Locate the cell with the specified text and output its [x, y] center coordinate. 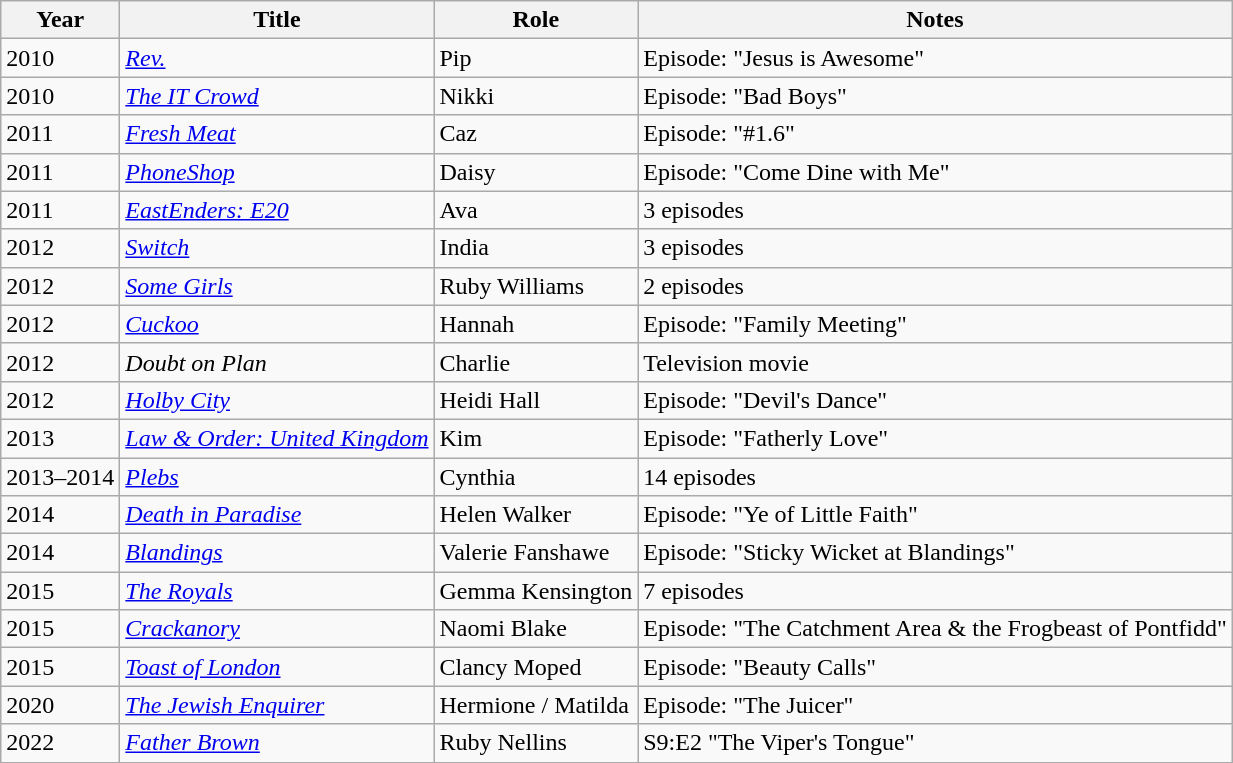
Episode: "Bad Boys" [936, 96]
2020 [60, 705]
2 episodes [936, 286]
Toast of London [277, 667]
Ruby Williams [536, 286]
Episode: "Come Dine with Me" [936, 172]
Plebs [277, 477]
Kim [536, 438]
The IT Crowd [277, 96]
Hermione / Matilda [536, 705]
Crackanory [277, 629]
The Royals [277, 591]
Pip [536, 58]
Fresh Meat [277, 134]
Episode: "The Catchment Area & the Frogbeast of Pontfidd" [936, 629]
Nikki [536, 96]
Episode: "The Juicer" [936, 705]
Year [60, 20]
Law & Order: United Kingdom [277, 438]
The Jewish Enquirer [277, 705]
Title [277, 20]
Gemma Kensington [536, 591]
Episode: "Fatherly Love" [936, 438]
Switch [277, 248]
Doubt on Plan [277, 362]
2013–2014 [60, 477]
Rev. [277, 58]
Valerie Fanshawe [536, 553]
7 episodes [936, 591]
Charlie [536, 362]
Ruby Nellins [536, 743]
Episode: "Beauty Calls" [936, 667]
Cuckoo [277, 324]
EastEnders: E20 [277, 210]
Hannah [536, 324]
Episode: "Ye of Little Faith" [936, 515]
Episode: "Sticky Wicket at Blandings" [936, 553]
Episode: "Devil's Dance" [936, 400]
Father Brown [277, 743]
Notes [936, 20]
2013 [60, 438]
2022 [60, 743]
S9:E2 "The Viper's Tongue" [936, 743]
Daisy [536, 172]
Caz [536, 134]
Holby City [277, 400]
Ava [536, 210]
Cynthia [536, 477]
Episode: "#1.6" [936, 134]
PhoneShop [277, 172]
Blandings [277, 553]
Role [536, 20]
Some Girls [277, 286]
Clancy Moped [536, 667]
Helen Walker [536, 515]
14 episodes [936, 477]
Television movie [936, 362]
Naomi Blake [536, 629]
Death in Paradise [277, 515]
India [536, 248]
Episode: "Jesus is Awesome" [936, 58]
Heidi Hall [536, 400]
Episode: "Family Meeting" [936, 324]
